Determine the [X, Y] coordinate at the center of the cell enclosing the given text.  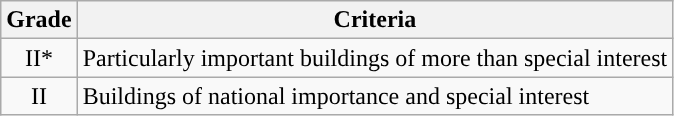
Grade [39, 20]
Criteria [375, 20]
Particularly important buildings of more than special interest [375, 58]
II [39, 96]
II* [39, 58]
Buildings of national importance and special interest [375, 96]
